Return the [X, Y] coordinate for the center point of the cell that contains the specified text.  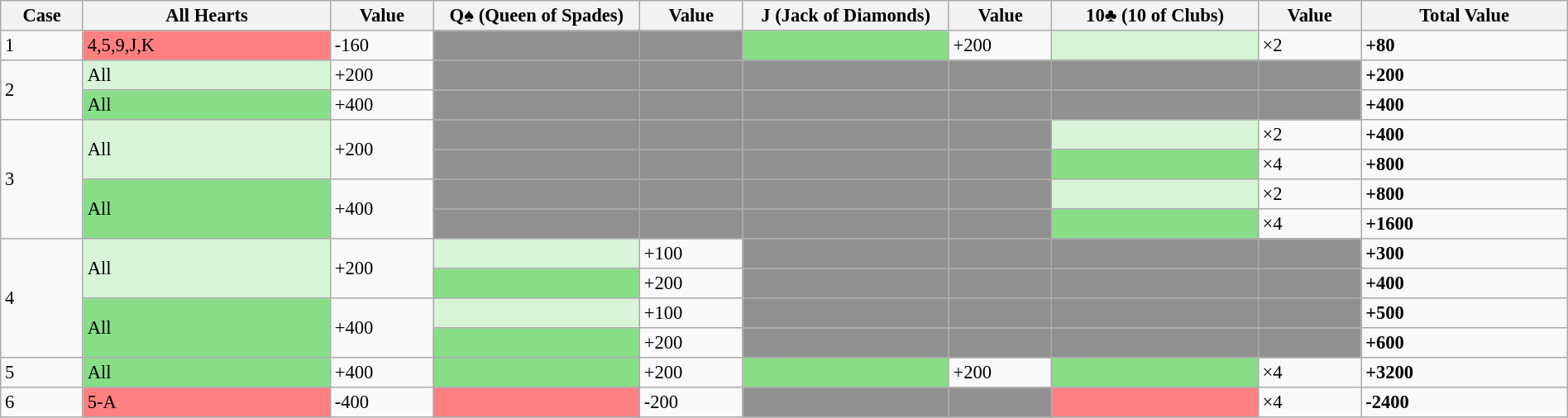
+80 [1464, 45]
4,5,9,J,K [207, 45]
-400 [382, 402]
6 [42, 402]
All Hearts [207, 16]
-2400 [1464, 402]
5 [42, 373]
+1600 [1464, 224]
10♣ (10 of Clubs) [1154, 16]
J (Jack of Diamonds) [845, 16]
Total Value [1464, 16]
2 [42, 90]
-200 [691, 402]
3 [42, 179]
+600 [1464, 343]
1 [42, 45]
+300 [1464, 254]
Case [42, 16]
Q♠ (Queen of Spades) [536, 16]
-160 [382, 45]
+500 [1464, 313]
4 [42, 298]
5-A [207, 402]
+3200 [1464, 373]
